Search for the cell housing the specified text and yield its (X, Y) center coordinate. 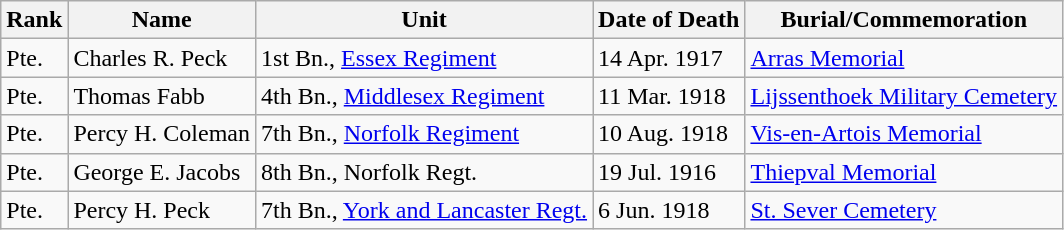
St. Sever Cemetery (904, 210)
4th Bn., Middlesex Regiment (424, 96)
Percy H. Coleman (162, 134)
Percy H. Peck (162, 210)
Name (162, 20)
Arras Memorial (904, 58)
14 Apr. 1917 (669, 58)
7th Bn., York and Lancaster Regt. (424, 210)
Thomas Fabb (162, 96)
George E. Jacobs (162, 172)
11 Mar. 1918 (669, 96)
Burial/Commemoration (904, 20)
Vis-en-Artois Memorial (904, 134)
19 Jul. 1916 (669, 172)
Rank (34, 20)
Unit (424, 20)
Date of Death (669, 20)
8th Bn., Norfolk Regt. (424, 172)
Thiepval Memorial (904, 172)
10 Aug. 1918 (669, 134)
6 Jun. 1918 (669, 210)
Charles R. Peck (162, 58)
1st Bn., Essex Regiment (424, 58)
Lijssenthoek Military Cemetery (904, 96)
7th Bn., Norfolk Regiment (424, 134)
